Detect which cell encompasses the target text, then output its [x, y] center coordinate. 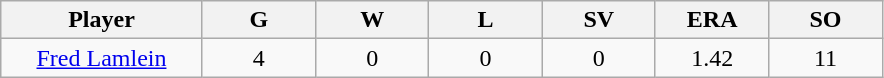
W [372, 20]
1.42 [712, 58]
SV [598, 20]
L [486, 20]
Fred Lamlein [102, 58]
G [258, 20]
11 [826, 58]
4 [258, 58]
Player [102, 20]
SO [826, 20]
ERA [712, 20]
